Determine the [x, y] coordinate at the center of the cell enclosing the given text.  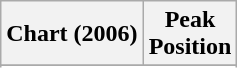
Chart (2006) [72, 34]
PeakPosition [190, 34]
